For the text-containing cell, return its midpoint in [X, Y] coordinate format. 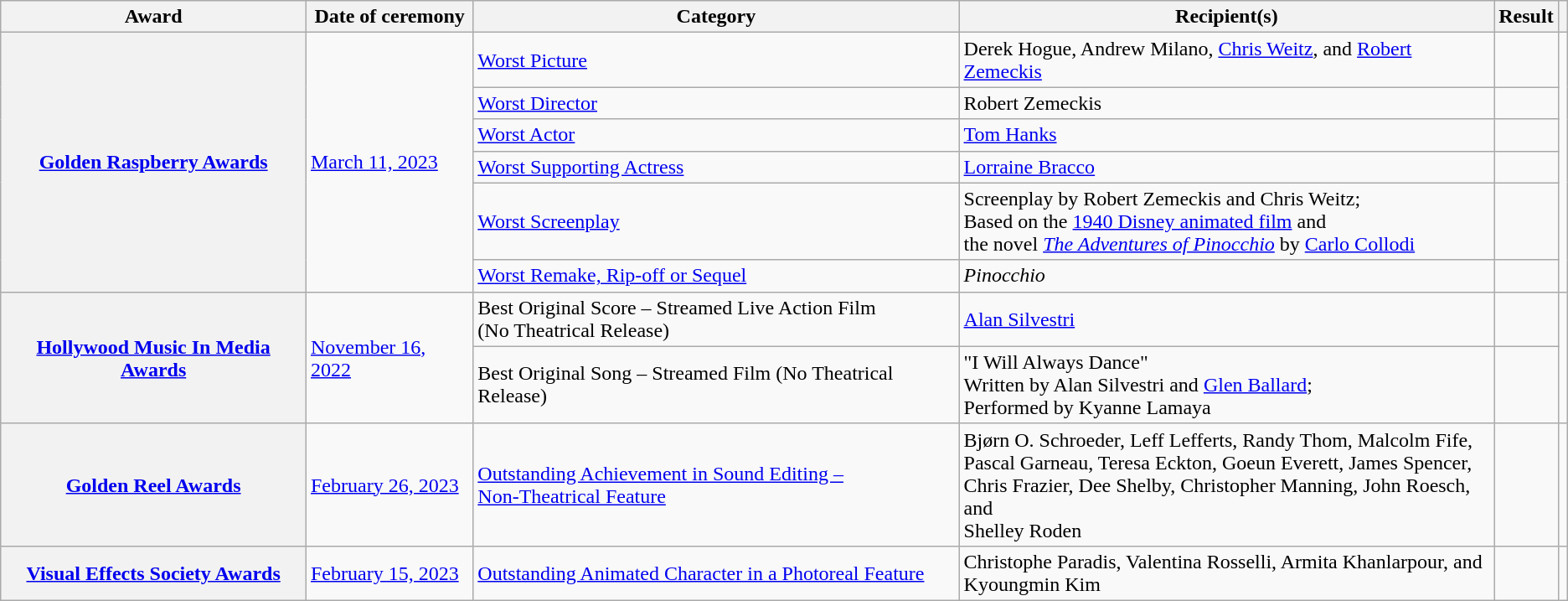
Pinocchio [1226, 276]
February 26, 2023 [389, 484]
Outstanding Animated Character in a Photoreal Feature [716, 573]
Best Original Score – Streamed Live Action Film (No Theatrical Release) [716, 319]
Golden Raspberry Awards [154, 163]
Outstanding Achievement in Sound Editing – Non-Theatrical Feature [716, 484]
Category [716, 17]
Award [154, 17]
Screenplay by Robert Zemeckis and Chris Weitz; Based on the 1940 Disney animated film and the novel The Adventures of Pinocchio by Carlo Collodi [1226, 221]
November 16, 2022 [389, 357]
Recipient(s) [1226, 17]
Tom Hanks [1226, 135]
Robert Zemeckis [1226, 103]
Lorraine Bracco [1226, 167]
Visual Effects Society Awards [154, 573]
Best Original Song – Streamed Film (No Theatrical Release) [716, 385]
Date of ceremony [389, 17]
"I Will Always Dance" Written by Alan Silvestri and Glen Ballard; Performed by Kyanne Lamaya [1226, 385]
February 15, 2023 [389, 573]
Worst Director [716, 103]
Alan Silvestri [1226, 319]
Christophe Paradis, Valentina Rosselli, Armita Khanlarpour, and Kyoungmin Kim [1226, 573]
March 11, 2023 [389, 163]
Worst Screenplay [716, 221]
Derek Hogue, Andrew Milano, Chris Weitz, and Robert Zemeckis [1226, 60]
Result [1526, 17]
Worst Actor [716, 135]
Worst Picture [716, 60]
Golden Reel Awards [154, 484]
Worst Supporting Actress [716, 167]
Worst Remake, Rip-off or Sequel [716, 276]
Hollywood Music In Media Awards [154, 357]
